Capture the cell that displays the provided text and extract its [X, Y] central coordinate. 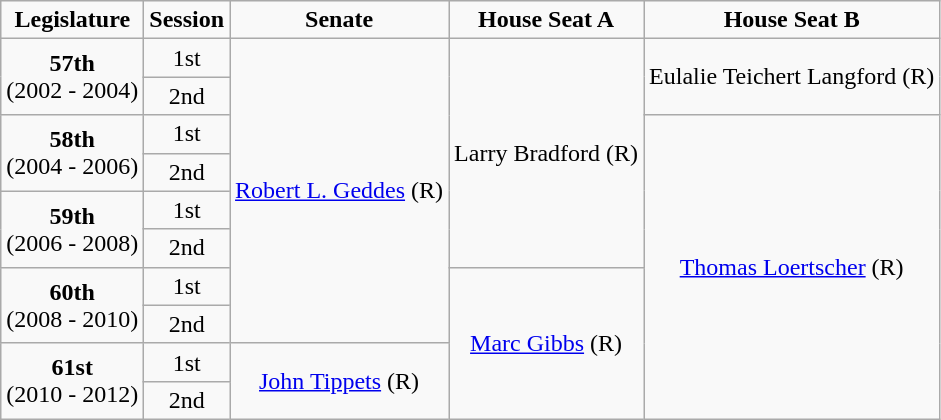
Marc Gibbs (R) [546, 343]
Senate [340, 20]
Larry Bradford (R) [546, 153]
57th (2002 - 2004) [72, 77]
58th (2004 - 2006) [72, 153]
House Seat B [792, 20]
John Tippets (R) [340, 381]
Robert L. Geddes (R) [340, 191]
Session [187, 20]
61st (2010 - 2012) [72, 381]
60th (2008 - 2010) [72, 305]
59th (2006 - 2008) [72, 229]
Legislature [72, 20]
Thomas Loertscher (R) [792, 267]
Eulalie Teichert Langford (R) [792, 77]
House Seat A [546, 20]
